From the cell containing the given text, extract its center point as [x, y] coordinate. 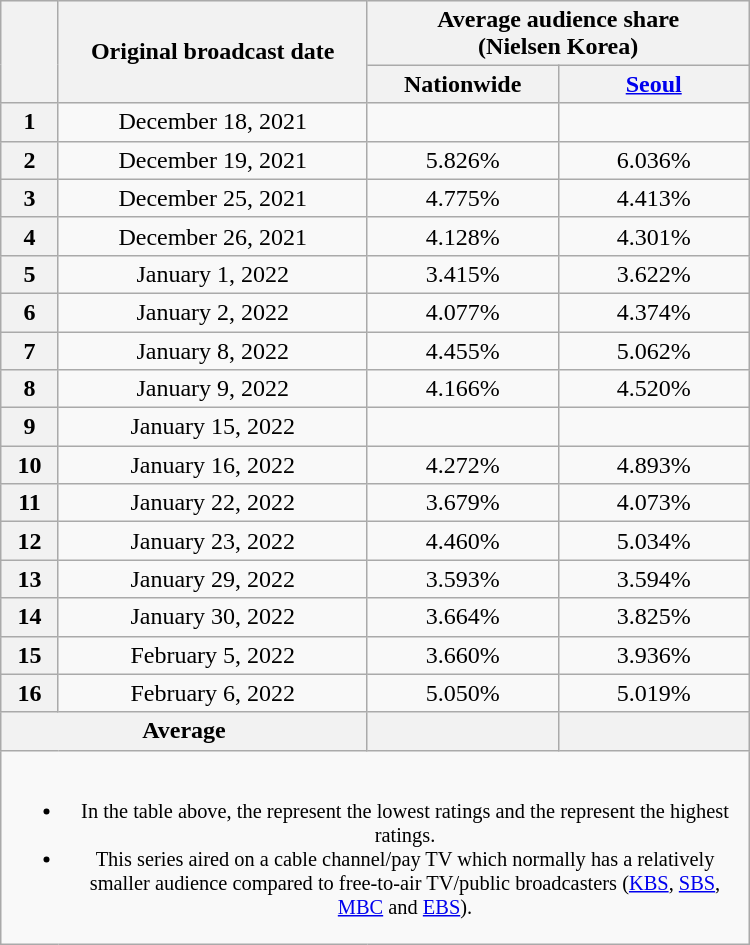
4.128% [462, 236]
16 [30, 693]
Original broadcast date [212, 52]
5.826% [462, 160]
January 9, 2022 [212, 389]
2 [30, 160]
January 15, 2022 [212, 427]
Average [184, 731]
11 [30, 503]
4.455% [462, 351]
5.019% [654, 693]
5.034% [654, 541]
February 6, 2022 [212, 693]
4.520% [654, 389]
3.594% [654, 579]
5.062% [654, 351]
December 26, 2021 [212, 236]
3.825% [654, 617]
4.374% [654, 312]
4.073% [654, 503]
3.936% [654, 655]
15 [30, 655]
January 29, 2022 [212, 579]
4.077% [462, 312]
1 [30, 122]
6.036% [654, 160]
4.272% [462, 465]
3.622% [654, 274]
January 8, 2022 [212, 351]
7 [30, 351]
January 16, 2022 [212, 465]
4.775% [462, 198]
3 [30, 198]
3.660% [462, 655]
January 22, 2022 [212, 503]
8 [30, 389]
5.050% [462, 693]
5 [30, 274]
6 [30, 312]
February 5, 2022 [212, 655]
4 [30, 236]
January 30, 2022 [212, 617]
Average audience share(Nielsen Korea) [558, 32]
14 [30, 617]
3.415% [462, 274]
12 [30, 541]
10 [30, 465]
3.593% [462, 579]
13 [30, 579]
December 18, 2021 [212, 122]
4.893% [654, 465]
January 1, 2022 [212, 274]
Seoul [654, 84]
4.166% [462, 389]
Nationwide [462, 84]
4.301% [654, 236]
3.664% [462, 617]
9 [30, 427]
January 2, 2022 [212, 312]
4.413% [654, 198]
4.460% [462, 541]
December 25, 2021 [212, 198]
3.679% [462, 503]
December 19, 2021 [212, 160]
January 23, 2022 [212, 541]
